Locate the cell with the specified text and output its (X, Y) center coordinate. 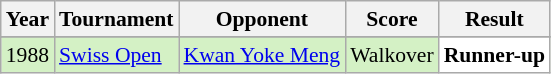
Tournament (116, 19)
Swiss Open (116, 55)
Result (494, 19)
Score (392, 19)
Year (28, 19)
1988 (28, 55)
Kwan Yoke Meng (262, 55)
Opponent (262, 19)
Runner-up (494, 55)
Walkover (392, 55)
